For the text-containing cell, return its midpoint in (x, y) coordinate format. 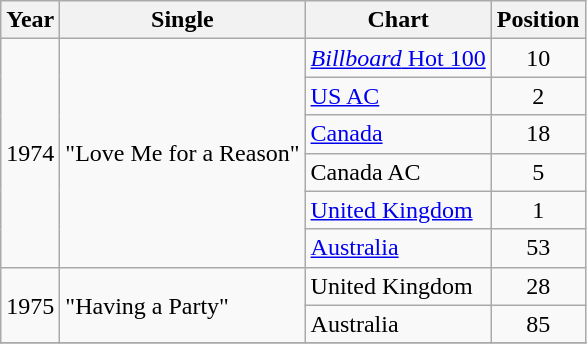
Year (30, 20)
5 (538, 172)
Position (538, 20)
Single (182, 20)
Canada (398, 134)
Chart (398, 20)
28 (538, 286)
1974 (30, 153)
"Having a Party" (182, 305)
1 (538, 210)
1975 (30, 305)
2 (538, 96)
Canada AC (398, 172)
10 (538, 58)
85 (538, 324)
18 (538, 134)
53 (538, 248)
Billboard Hot 100 (398, 58)
US AC (398, 96)
"Love Me for a Reason" (182, 153)
